From the cell containing the given text, extract its center point as (X, Y) coordinate. 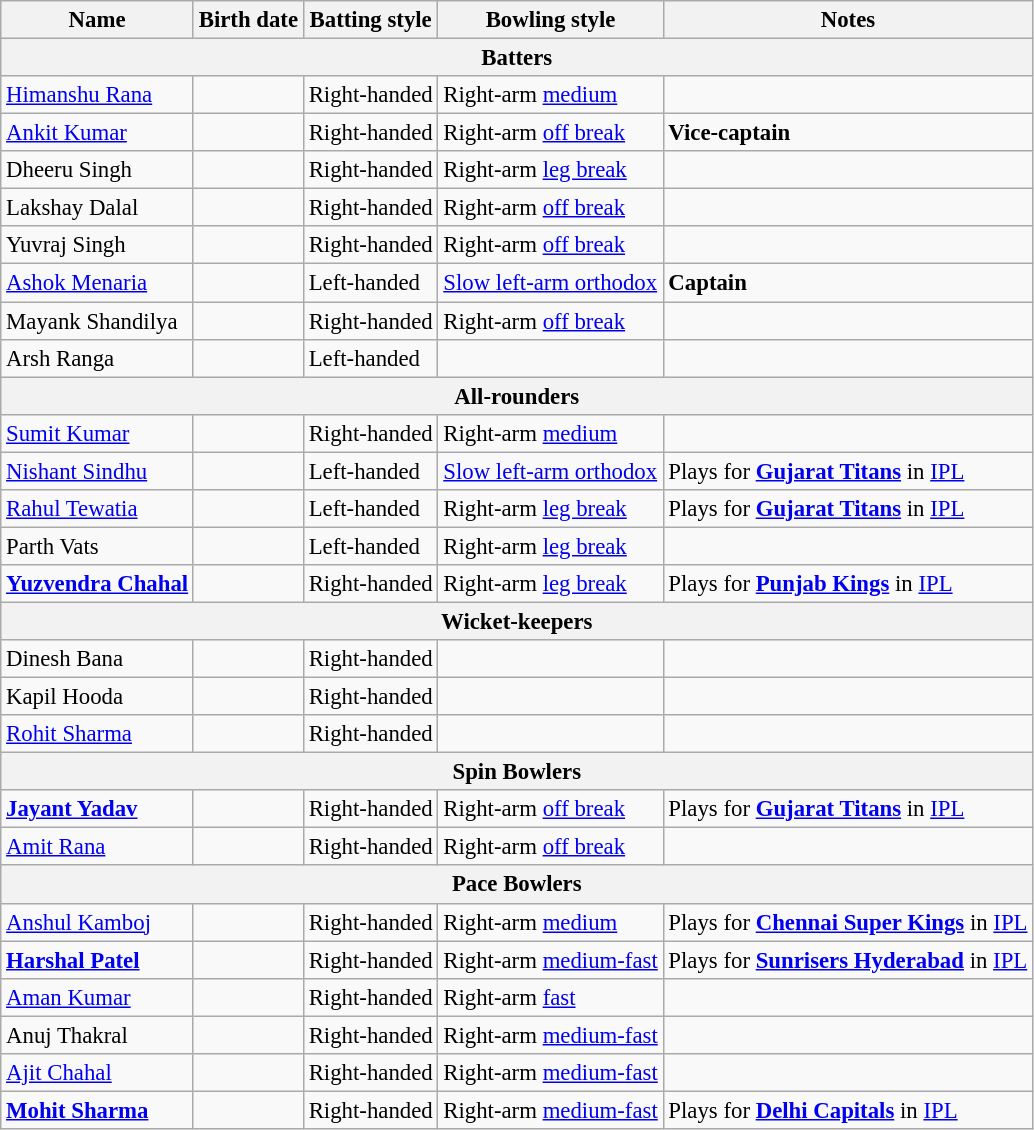
Mohit Sharma (98, 1110)
Aman Kumar (98, 997)
Plays for Delhi Capitals in IPL (848, 1110)
Plays for Chennai Super Kings in IPL (848, 922)
Anshul Kamboj (98, 922)
Plays for Sunrisers Hyderabad in IPL (848, 960)
Himanshu Rana (98, 95)
Rohit Sharma (98, 734)
Ashok Menaria (98, 283)
Pace Bowlers (517, 885)
Jayant Yadav (98, 809)
Dheeru Singh (98, 170)
Spin Bowlers (517, 772)
Parth Vats (98, 546)
Rahul Tewatia (98, 509)
Birth date (248, 20)
Name (98, 20)
Anuj Thakral (98, 1035)
Captain (848, 283)
Batters (517, 58)
Yuvraj Singh (98, 245)
Ankit Kumar (98, 133)
Lakshay Dalal (98, 208)
Notes (848, 20)
Kapil Hooda (98, 697)
Yuzvendra Chahal (98, 584)
Batting style (370, 20)
Amit Rana (98, 847)
Right-arm fast (550, 997)
Nishant Sindhu (98, 471)
Wicket-keepers (517, 621)
Sumit Kumar (98, 433)
Ajit Chahal (98, 1073)
Arsh Ranga (98, 358)
Plays for Punjab Kings in IPL (848, 584)
Mayank Shandilya (98, 321)
Vice-captain (848, 133)
All-rounders (517, 396)
Harshal Patel (98, 960)
Bowling style (550, 20)
Dinesh Bana (98, 659)
